Pinpoint the cell where the given text exists, returning its [x, y] midpoint coordinate. 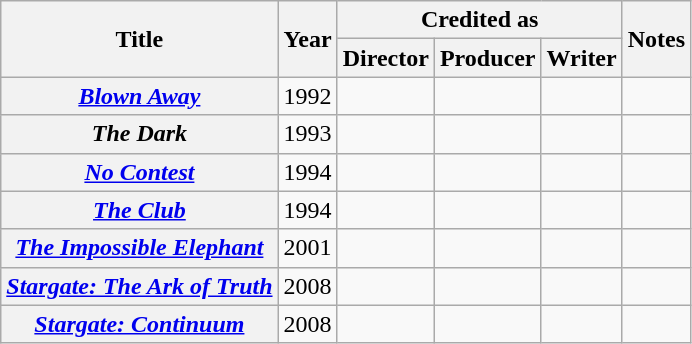
Stargate: Continuum [140, 324]
No Contest [140, 172]
Credited as [480, 20]
Year [308, 39]
Title [140, 39]
The Club [140, 210]
1993 [308, 134]
Stargate: The Ark of Truth [140, 286]
Director [386, 58]
Writer [582, 58]
1992 [308, 96]
2001 [308, 248]
Blown Away [140, 96]
The Impossible Elephant [140, 248]
Notes [656, 39]
The Dark [140, 134]
Producer [488, 58]
